Capture the cell that displays the provided text and extract its [X, Y] central coordinate. 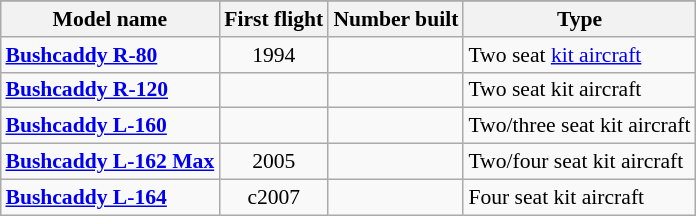
1994 [274, 54]
Bushcaddy L-160 [110, 126]
Bushcaddy R-80 [110, 54]
Bushcaddy L-164 [110, 197]
Bushcaddy R-120 [110, 90]
First flight [274, 19]
Model name [110, 19]
Type [579, 19]
Number built [396, 19]
Two/four seat kit aircraft [579, 161]
Two/three seat kit aircraft [579, 126]
2005 [274, 161]
Four seat kit aircraft [579, 197]
Bushcaddy L-162 Max [110, 161]
c2007 [274, 197]
